Return the [x, y] coordinate for the center point of the cell that contains the specified text.  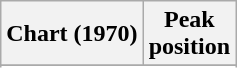
Peakposition [189, 34]
Chart (1970) [72, 34]
